Pinpoint the cell where the given text exists, returning its (X, Y) midpoint coordinate. 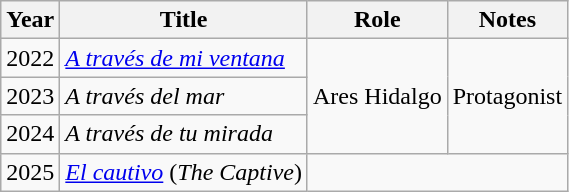
2022 (30, 58)
Year (30, 20)
2023 (30, 96)
Ares Hidalgo (377, 96)
2025 (30, 172)
El cautivo (The Captive) (184, 172)
Protagonist (507, 96)
A través de mi ventana (184, 58)
Notes (507, 20)
Role (377, 20)
A través de tu mirada (184, 134)
A través del mar (184, 96)
Title (184, 20)
2024 (30, 134)
